Capture the cell that displays the provided text and extract its (x, y) central coordinate. 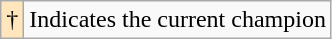
† (12, 20)
Indicates the current champion (178, 20)
